For the text-containing cell, return its midpoint in [x, y] coordinate format. 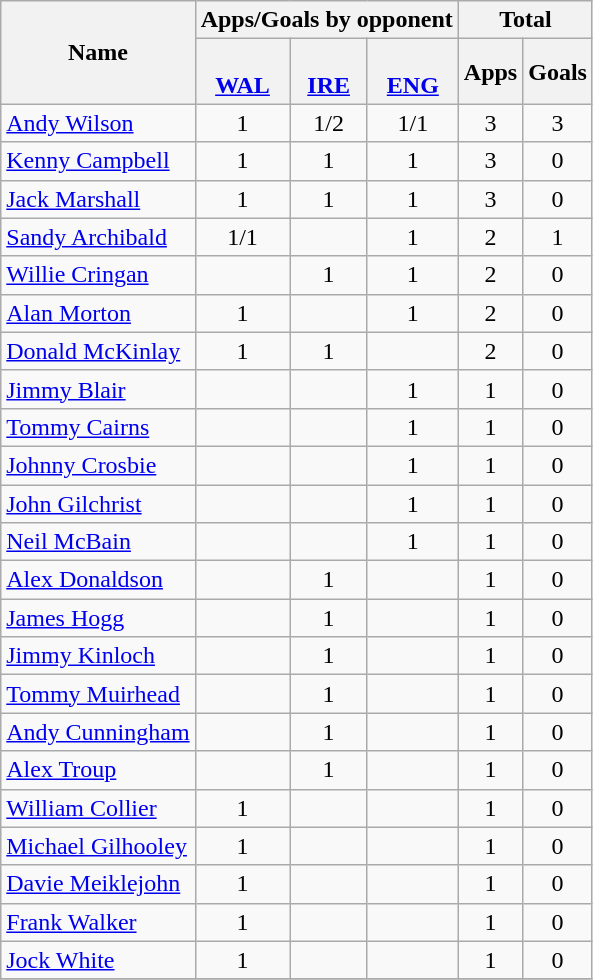
Willie Cringan [98, 275]
Frank Walker [98, 922]
Andy Cunningham [98, 732]
1/2 [328, 123]
Apps/Goals by opponent [326, 20]
Alex Donaldson [98, 580]
IRE [328, 72]
Sandy Archibald [98, 237]
Alan Morton [98, 313]
Apps [490, 72]
Tommy Muirhead [98, 694]
WAL [242, 72]
William Collier [98, 808]
Jock White [98, 960]
Kenny Campbell [98, 161]
Andy Wilson [98, 123]
Michael Gilhooley [98, 846]
Alex Troup [98, 770]
James Hogg [98, 618]
Tommy Cairns [98, 427]
Jimmy Blair [98, 389]
ENG [412, 72]
Jack Marshall [98, 199]
Goals [558, 72]
Donald McKinlay [98, 351]
Name [98, 52]
Total [525, 20]
John Gilchrist [98, 503]
Neil McBain [98, 542]
Johnny Crosbie [98, 465]
Jimmy Kinloch [98, 656]
Davie Meiklejohn [98, 884]
